Provide the (X, Y) coordinate of the cell's center where the given text is located.  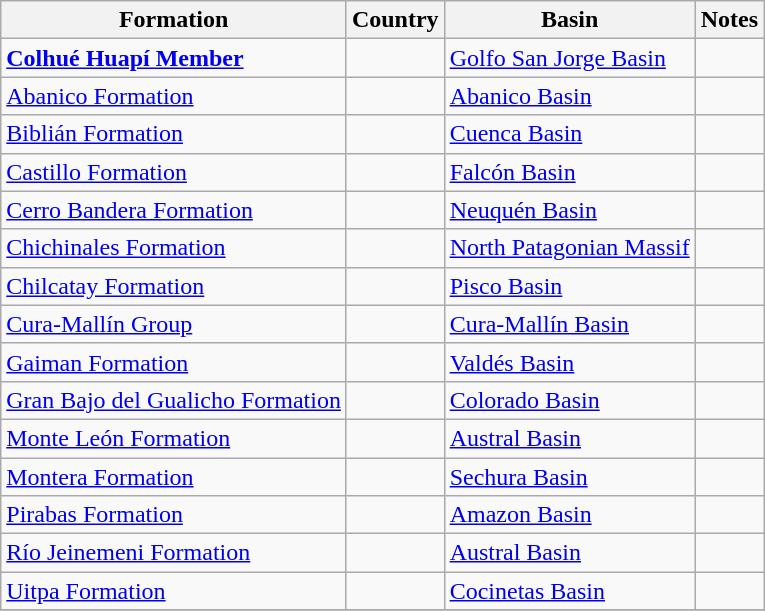
Cura-Mallín Group (174, 324)
Falcón Basin (570, 172)
Golfo San Jorge Basin (570, 58)
Colhué Huapí Member (174, 58)
North Patagonian Massif (570, 248)
Abanico Basin (570, 96)
Monte León Formation (174, 438)
Río Jeinemeni Formation (174, 553)
Basin (570, 20)
Abanico Formation (174, 96)
Neuquén Basin (570, 210)
Gaiman Formation (174, 362)
Cocinetas Basin (570, 591)
Uitpa Formation (174, 591)
Cerro Bandera Formation (174, 210)
Biblián Formation (174, 134)
Castillo Formation (174, 172)
Formation (174, 20)
Pirabas Formation (174, 515)
Pisco Basin (570, 286)
Notes (729, 20)
Colorado Basin (570, 400)
Montera Formation (174, 477)
Valdés Basin (570, 362)
Country (395, 20)
Sechura Basin (570, 477)
Chilcatay Formation (174, 286)
Cuenca Basin (570, 134)
Amazon Basin (570, 515)
Chichinales Formation (174, 248)
Cura-Mallín Basin (570, 324)
Gran Bajo del Gualicho Formation (174, 400)
